Locate the cell with the specified text and output its (x, y) center coordinate. 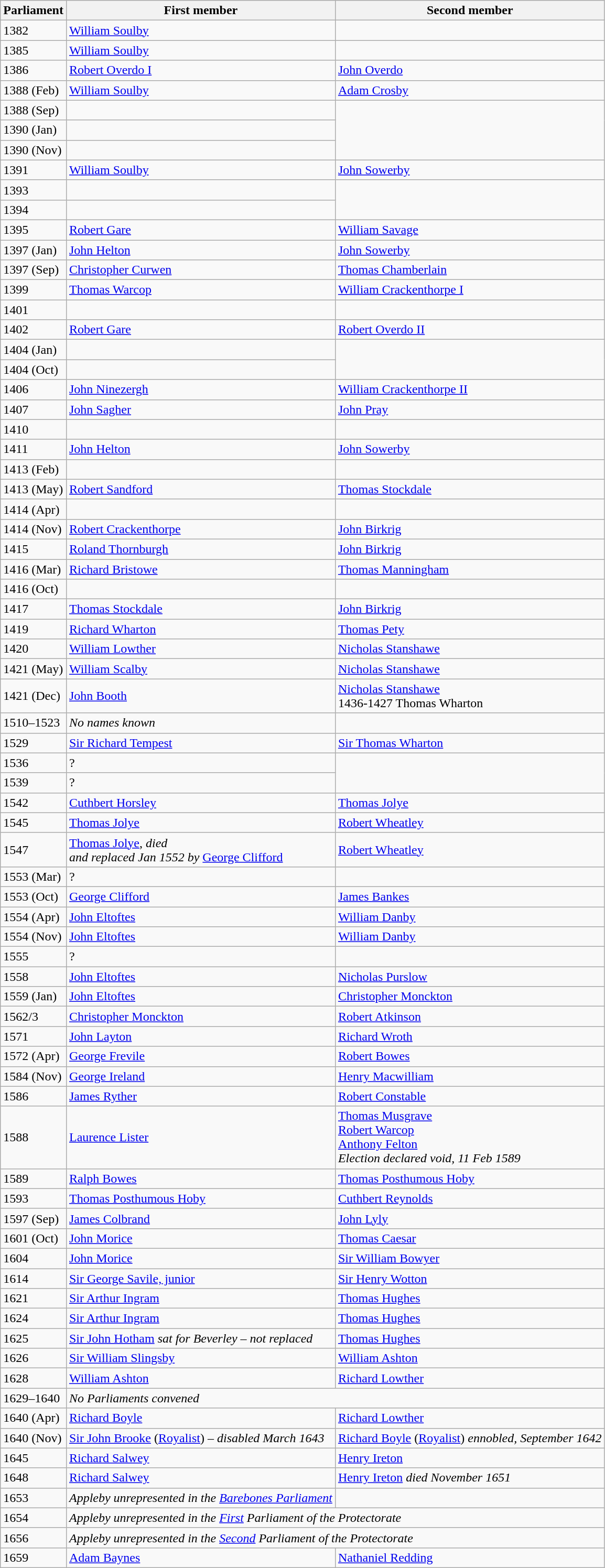
1645 (34, 1458)
Appleby unrepresented in the Second Parliament of the Protectorate (336, 1538)
1536 (34, 763)
1621 (34, 1299)
1653 (34, 1498)
Robert Sandford (200, 489)
1586 (34, 1096)
James Colbrand (200, 1218)
Parliament (34, 10)
1601 (Oct) (34, 1238)
Nathaniel Redding (470, 1558)
1553 (Mar) (34, 877)
Richard Boyle (Royalist) ennobled, September 1642 (470, 1438)
1629–1640 (34, 1398)
William Crackenthorpe II (470, 390)
Nicholas Stanshawe1436-1427 Thomas Wharton (470, 696)
1391 (34, 170)
William Savage (470, 230)
No names known (200, 723)
Thomas Manningham (470, 569)
1572 (Apr) (34, 1056)
1414 (Nov) (34, 529)
John Ninezergh (200, 390)
William Crackenthorpe I (470, 290)
Thomas Chamberlain (470, 270)
Richard Boyle (200, 1418)
1407 (34, 409)
1588 (34, 1138)
Robert Crackenthorpe (200, 529)
Thomas Pety (470, 629)
1401 (34, 310)
Nicholas Purslow (470, 977)
1542 (34, 803)
1559 (Jan) (34, 997)
Appleby unrepresented in the First Parliament of the Protectorate (336, 1518)
Adam Crosby (470, 90)
Cuthbert Reynolds (470, 1198)
1416 (Mar) (34, 569)
1415 (34, 549)
1410 (34, 429)
Henry Ireton died November 1651 (470, 1478)
1539 (34, 783)
1411 (34, 449)
1545 (34, 823)
1413 (May) (34, 489)
Sir Henry Wotton (470, 1279)
Roland Thornburgh (200, 549)
1419 (34, 629)
Sir William Bowyer (470, 1258)
George Clifford (200, 896)
Sir George Savile, junior (200, 1279)
John Pray (470, 409)
1656 (34, 1538)
1604 (34, 1258)
1386 (34, 70)
1388 (Sep) (34, 110)
1406 (34, 390)
1624 (34, 1318)
Henry Ireton (470, 1458)
1654 (34, 1518)
1589 (34, 1178)
Sir Thomas Wharton (470, 743)
John Sagher (200, 409)
1562/3 (34, 1017)
Adam Baynes (200, 1558)
First member (200, 10)
1571 (34, 1036)
1584 (Nov) (34, 1076)
1413 (Feb) (34, 469)
1382 (34, 30)
Sir Richard Tempest (200, 743)
1510–1523 (34, 723)
1404 (Oct) (34, 370)
1640 (Nov) (34, 1438)
1648 (34, 1478)
William Lowther (200, 649)
No Parliaments convened (336, 1398)
1626 (34, 1358)
Thomas Warcop (200, 290)
James Bankes (470, 896)
1397 (Sep) (34, 270)
Thomas Jolye, diedand replaced Jan 1552 by George Clifford (200, 849)
1390 (Jan) (34, 130)
Thomas MusgraveRobert WarcopAnthony FeltonElection declared void, 11 Feb 1589 (470, 1138)
1554 (Nov) (34, 937)
Cuthbert Horsley (200, 803)
1640 (Apr) (34, 1418)
1597 (Sep) (34, 1218)
Second member (470, 10)
1659 (34, 1558)
John Lyly (470, 1218)
1394 (34, 210)
Henry Macwilliam (470, 1076)
Richard Bristowe (200, 569)
Robert Overdo II (470, 330)
1553 (Oct) (34, 896)
1393 (34, 190)
1397 (Jan) (34, 250)
Robert Overdo I (200, 70)
Thomas Caesar (470, 1238)
Robert Constable (470, 1096)
James Ryther (200, 1096)
1404 (Jan) (34, 350)
Appleby unrepresented in the Barebones Parliament (200, 1498)
1420 (34, 649)
1547 (34, 849)
1388 (Feb) (34, 90)
1399 (34, 290)
1414 (Apr) (34, 509)
Robert Atkinson (470, 1017)
1614 (34, 1279)
1390 (Nov) (34, 150)
George Ireland (200, 1076)
Sir William Slingsby (200, 1358)
Richard Wharton (200, 629)
1554 (Apr) (34, 917)
1628 (34, 1378)
1529 (34, 743)
1421 (May) (34, 669)
Sir John Hotham sat for Beverley – not replaced (200, 1338)
1385 (34, 50)
Christopher Curwen (200, 270)
John Layton (200, 1036)
1421 (Dec) (34, 696)
1555 (34, 957)
1625 (34, 1338)
Sir John Brooke (Royalist) – disabled March 1643 (200, 1438)
Laurence Lister (200, 1138)
Ralph Bowes (200, 1178)
1558 (34, 977)
John Booth (200, 696)
John Overdo (470, 70)
William Scalby (200, 669)
1417 (34, 609)
1416 (Oct) (34, 589)
Richard Wroth (470, 1036)
1402 (34, 330)
1593 (34, 1198)
George Frevile (200, 1056)
1395 (34, 230)
Robert Bowes (470, 1056)
